Capture the cell that displays the provided text and extract its [X, Y] central coordinate. 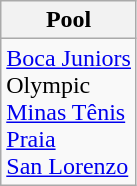
Pool [69, 20]
Boca Juniors Olympic Minas Tênis Praia San Lorenzo [69, 112]
